Extract the (X, Y) coordinate from the center of the cell holding the provided text.  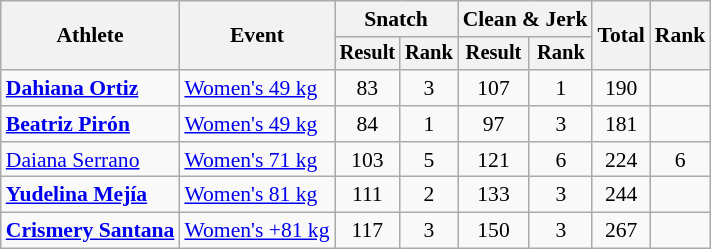
111 (368, 195)
Women's 71 kg (256, 160)
121 (494, 160)
117 (368, 231)
5 (429, 160)
Dahiana Ortiz (90, 88)
Athlete (90, 36)
Snatch (396, 19)
Beatriz Pirón (90, 124)
2 (429, 195)
150 (494, 231)
83 (368, 88)
Yudelina Mejía (90, 195)
107 (494, 88)
Total (620, 36)
Event (256, 36)
267 (620, 231)
244 (620, 195)
133 (494, 195)
190 (620, 88)
84 (368, 124)
181 (620, 124)
Crismery Santana (90, 231)
224 (620, 160)
Clean & Jerk (526, 19)
97 (494, 124)
103 (368, 160)
Women's +81 kg (256, 231)
Daiana Serrano (90, 160)
Women's 81 kg (256, 195)
